Search for the cell housing the specified text and yield its (x, y) center coordinate. 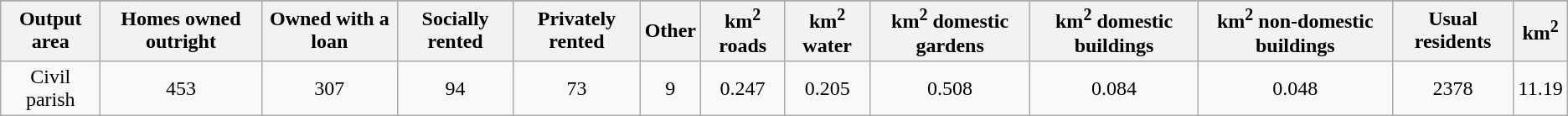
0.084 (1114, 87)
453 (181, 87)
Homes owned outright (181, 31)
km2 non-domestic buildings (1296, 31)
94 (455, 87)
307 (329, 87)
km2 roads (743, 31)
9 (670, 87)
73 (576, 87)
2378 (1452, 87)
Owned with a loan (329, 31)
Privately rented (576, 31)
Socially rented (455, 31)
km2 (1540, 31)
km2 domestic buildings (1114, 31)
Other (670, 31)
0.508 (950, 87)
Output area (50, 31)
0.205 (828, 87)
km2 domestic gardens (950, 31)
0.247 (743, 87)
Usual residents (1452, 31)
km2 water (828, 31)
0.048 (1296, 87)
11.19 (1540, 87)
Civil parish (50, 87)
